Output the [x, y] coordinate of the center of the cell containing the given text.  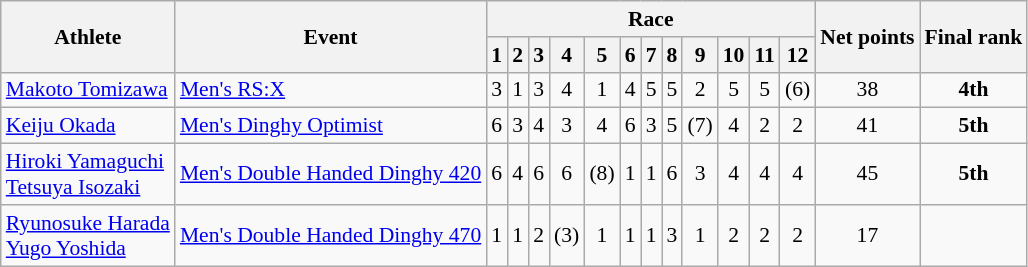
Athlete [88, 36]
Ryunosuke HaradaYugo Yoshida [88, 236]
45 [867, 174]
(3) [566, 236]
Men's Double Handed Dinghy 420 [330, 174]
Men's Dinghy Optimist [330, 126]
10 [734, 55]
Men's RS:X [330, 90]
(8) [602, 174]
17 [867, 236]
Final rank [974, 36]
Race [650, 19]
(6) [798, 90]
Keiju Okada [88, 126]
Makoto Tomizawa [88, 90]
8 [672, 55]
41 [867, 126]
11 [764, 55]
Hiroki YamaguchiTetsuya Isozaki [88, 174]
12 [798, 55]
4th [974, 90]
(7) [700, 126]
38 [867, 90]
7 [652, 55]
Men's Double Handed Dinghy 470 [330, 236]
9 [700, 55]
Net points [867, 36]
Event [330, 36]
